Return the (X, Y) coordinate for the center point of the cell that contains the specified text.  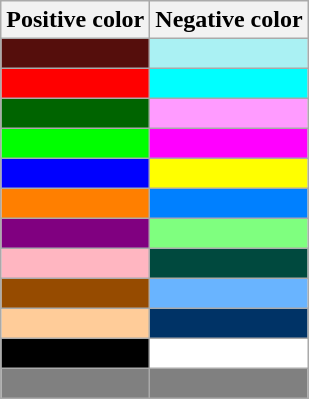
Positive color (76, 20)
Negative color (229, 20)
